Scan for the cell matching the given text and deliver its (x, y) coordinate at center. 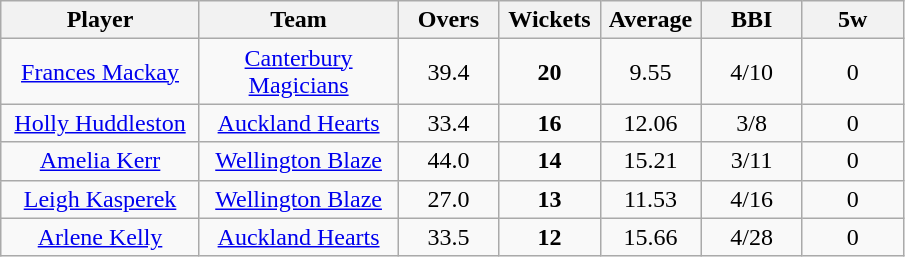
Arlene Kelly (100, 237)
27.0 (448, 199)
14 (550, 161)
3/8 (752, 123)
9.55 (650, 72)
12.06 (650, 123)
44.0 (448, 161)
Player (100, 20)
Average (650, 20)
39.4 (448, 72)
15.21 (650, 161)
Team (298, 20)
Holly Huddleston (100, 123)
33.5 (448, 237)
3/11 (752, 161)
33.4 (448, 123)
Wickets (550, 20)
20 (550, 72)
BBI (752, 20)
Leigh Kasperek (100, 199)
4/16 (752, 199)
4/28 (752, 237)
4/10 (752, 72)
Canterbury Magicians (298, 72)
11.53 (650, 199)
Amelia Kerr (100, 161)
13 (550, 199)
16 (550, 123)
15.66 (650, 237)
12 (550, 237)
5w (852, 20)
Overs (448, 20)
Frances Mackay (100, 72)
